Identify which cell holds the provided text, then report its (X, Y) central coordinate. 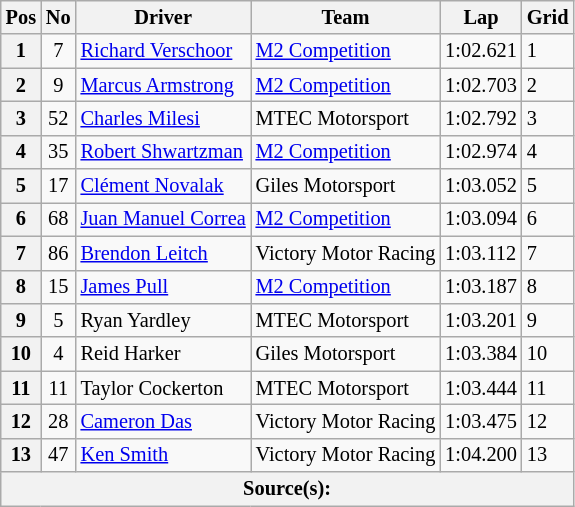
Juan Manuel Correa (164, 219)
1:02.974 (481, 152)
Team (346, 17)
1:03.187 (481, 287)
47 (58, 455)
Taylor Cockerton (164, 388)
Reid Harker (164, 354)
1:03.384 (481, 354)
Clément Novalak (164, 186)
1:03.052 (481, 186)
68 (58, 219)
1:03.094 (481, 219)
No (58, 17)
Ken Smith (164, 455)
15 (58, 287)
1:03.201 (481, 320)
1:02.792 (481, 118)
James Pull (164, 287)
1:04.200 (481, 455)
Driver (164, 17)
28 (58, 421)
Cameron Das (164, 421)
17 (58, 186)
Grid (548, 17)
Robert Shwartzman (164, 152)
1:03.444 (481, 388)
52 (58, 118)
Ryan Yardley (164, 320)
Charles Milesi (164, 118)
Lap (481, 17)
1:03.475 (481, 421)
Richard Verschoor (164, 51)
86 (58, 253)
1:02.703 (481, 85)
1:03.112 (481, 253)
Marcus Armstrong (164, 85)
1:02.621 (481, 51)
Brendon Leitch (164, 253)
Source(s): (288, 489)
Pos (21, 17)
35 (58, 152)
